Return [X, Y] of the center of cell containing provided text 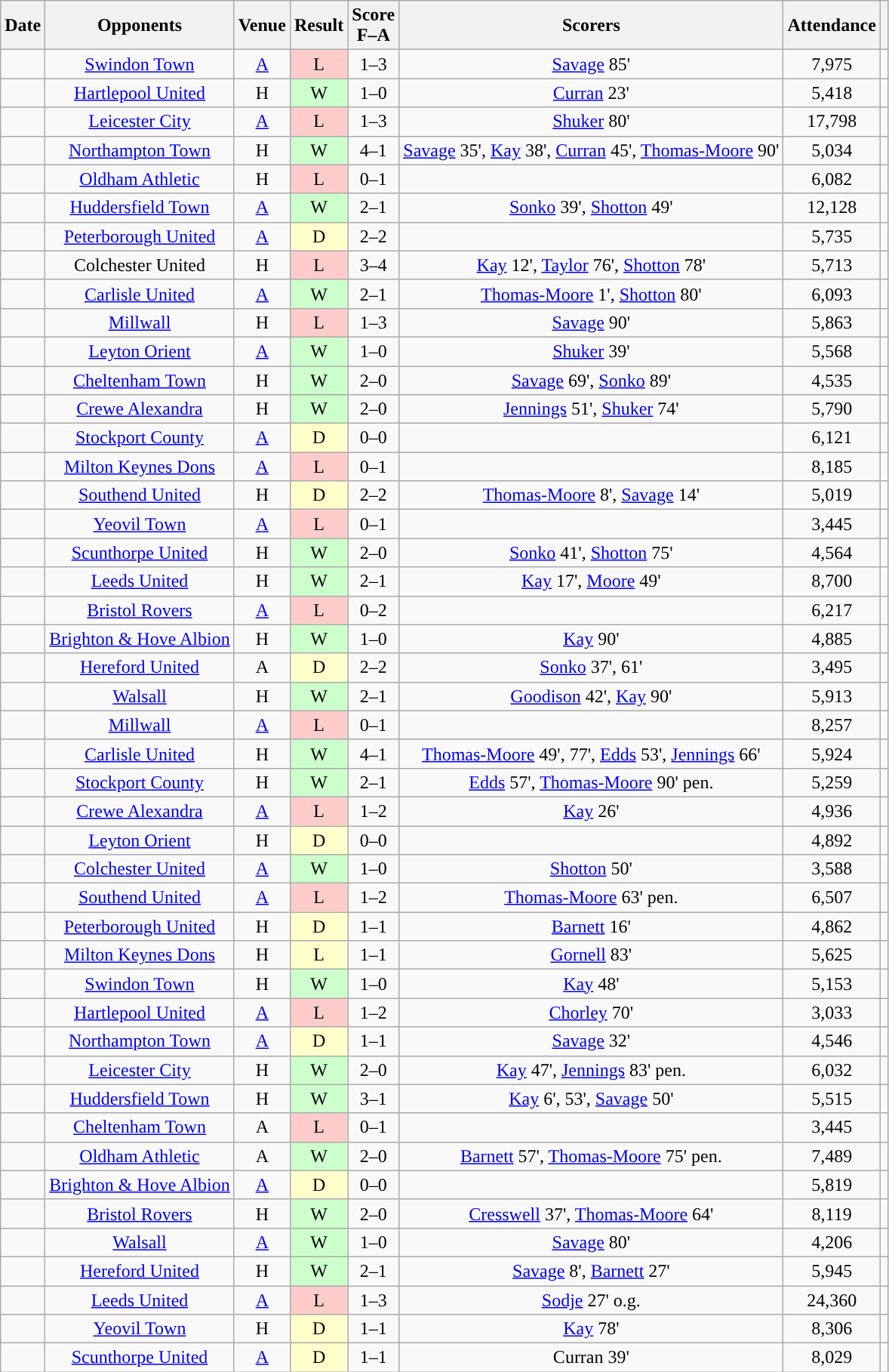
Date [23, 26]
Thomas-Moore 1', Shotton 80' [592, 294]
Savage 85' [592, 64]
5,819 [832, 1185]
Kay 26' [592, 811]
8,119 [832, 1213]
4,936 [832, 811]
0–2 [374, 610]
6,121 [832, 438]
Gornell 83' [592, 955]
3,588 [832, 869]
12,128 [832, 208]
Scorers [592, 26]
Thomas-Moore 63' pen. [592, 898]
Kay 6', 53', Savage 50' [592, 1099]
Jennings 51', Shuker 74' [592, 409]
Sonko 41', Shotton 75' [592, 553]
5,913 [832, 696]
4,564 [832, 553]
7,975 [832, 64]
Savage 69', Sonko 89' [592, 380]
3,033 [832, 1013]
Savage 32' [592, 1041]
4,206 [832, 1242]
Cresswell 37', Thomas-Moore 64' [592, 1213]
5,945 [832, 1271]
8,029 [832, 1358]
Kay 90' [592, 639]
Savage 8', Barnett 27' [592, 1271]
Barnett 57', Thomas-Moore 75' pen. [592, 1156]
Barnett 16' [592, 926]
6,082 [832, 179]
Curran 39' [592, 1358]
6,032 [832, 1070]
Thomas-Moore 49', 77', Edds 53', Jennings 66' [592, 754]
Curran 23' [592, 93]
3–1 [374, 1099]
Result [318, 26]
Attendance [832, 26]
5,153 [832, 984]
4,862 [832, 926]
4,885 [832, 639]
Opponents [140, 26]
6,507 [832, 898]
Goodison 42', Kay 90' [592, 696]
4,546 [832, 1041]
5,515 [832, 1099]
5,625 [832, 955]
5,863 [832, 322]
8,185 [832, 467]
Sonko 37', 61' [592, 668]
Sonko 39', Shotton 49' [592, 208]
5,713 [832, 265]
17,798 [832, 122]
5,418 [832, 93]
Shotton 50' [592, 869]
Shuker 39' [592, 351]
Shuker 80' [592, 122]
3,495 [832, 668]
8,306 [832, 1329]
24,360 [832, 1300]
8,700 [832, 581]
5,735 [832, 236]
6,093 [832, 294]
Savage 35', Kay 38', Curran 45', Thomas-Moore 90' [592, 150]
ScoreF–A [374, 26]
5,790 [832, 409]
5,259 [832, 782]
5,019 [832, 495]
4,892 [832, 840]
Sodje 27' o.g. [592, 1300]
5,568 [832, 351]
Kay 47', Jennings 83' pen. [592, 1070]
5,034 [832, 150]
Kay 48' [592, 984]
Savage 80' [592, 1242]
3–4 [374, 265]
Kay 17', Moore 49' [592, 581]
Kay 78' [592, 1329]
4,535 [832, 380]
5,924 [832, 754]
Venue [262, 26]
Savage 90' [592, 322]
Chorley 70' [592, 1013]
Thomas-Moore 8', Savage 14' [592, 495]
Edds 57', Thomas-Moore 90' pen. [592, 782]
6,217 [832, 610]
8,257 [832, 725]
7,489 [832, 1156]
Kay 12', Taylor 76', Shotton 78' [592, 265]
